Find where the given text appears and provide that cell's center as (X, Y) coordinate. 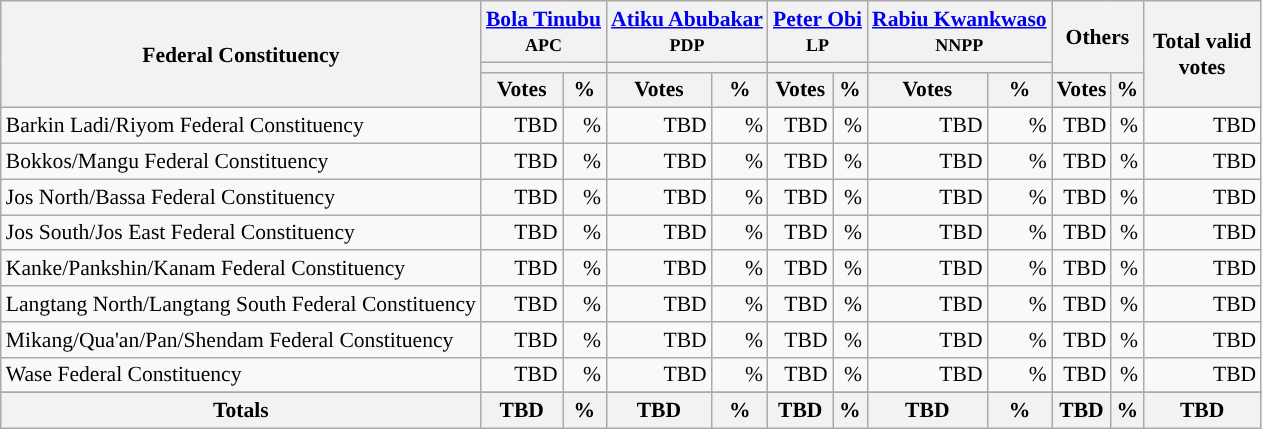
Kanke/Pankshin/Kanam Federal Constituency (241, 269)
Langtang North/Langtang South Federal Constituency (241, 304)
Bokkos/Mangu Federal Constituency (241, 162)
Mikang/Qua'an/Pan/Shendam Federal Constituency (241, 340)
Wase Federal Constituency (241, 375)
Atiku AbubakarPDP (687, 32)
Total valid votes (1202, 54)
Jos North/Bassa Federal Constituency (241, 197)
Barkin Ladi/Riyom Federal Constituency (241, 126)
Federal Constituency (241, 54)
Peter ObiLP (818, 32)
Rabiu KwankwasoNNPP (960, 32)
Totals (241, 411)
Others (1098, 36)
Jos South/Jos East Federal Constituency (241, 233)
Bola TinubuAPC (544, 32)
